Capture the cell that displays the provided text and extract its (X, Y) central coordinate. 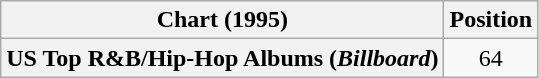
64 (491, 58)
Position (491, 20)
US Top R&B/Hip-Hop Albums (Billboard) (222, 58)
Chart (1995) (222, 20)
